Provide the [X, Y] coordinate of the cell's center where the given text is located.  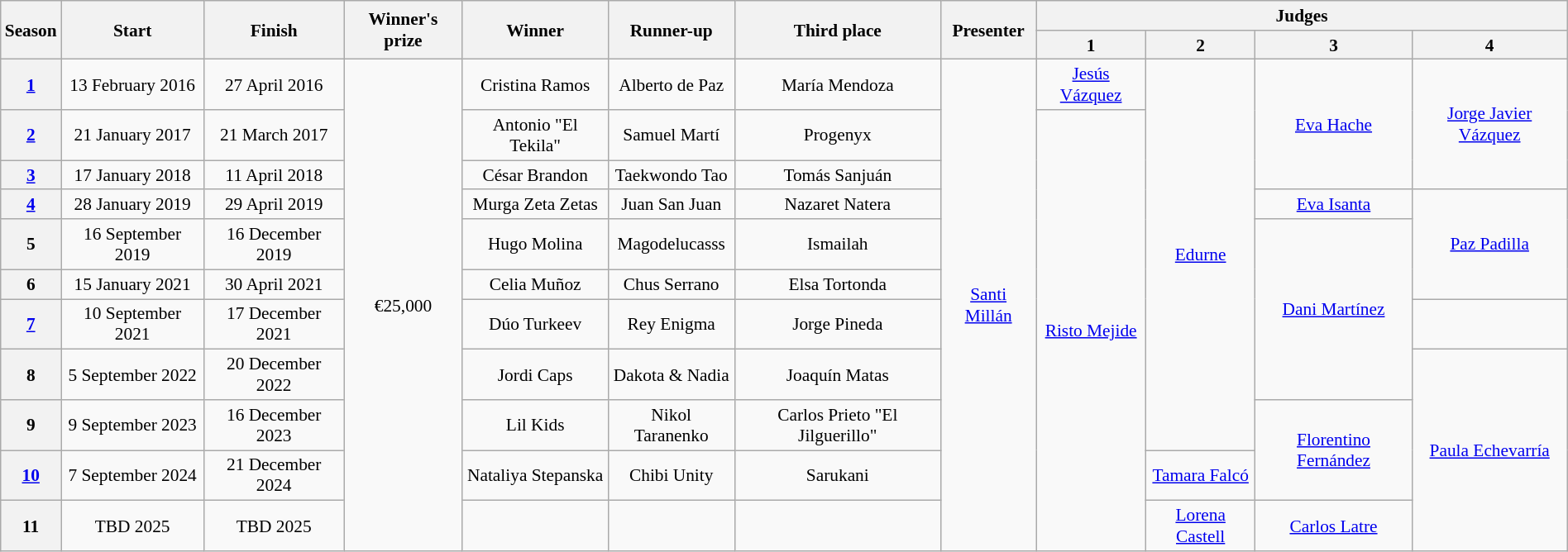
Magodelucasss [672, 245]
Carlos Prieto "El Jilguerillo" [837, 425]
Risto Mejide [1092, 331]
16 December 2019 [275, 245]
Lorena Castell [1200, 526]
Start [132, 30]
Taekwondo Tao [672, 175]
Finish [275, 30]
Carlos Latre [1333, 526]
Murga Zeta Zetas [535, 205]
21 December 2024 [275, 476]
Progenyx [837, 136]
Elsa Tortonda [837, 284]
Celia Muñoz [535, 284]
20 December 2022 [275, 375]
Ismailah [837, 245]
17 December 2021 [275, 324]
Eva Isanta [1333, 205]
Winner's prize [404, 30]
Edurne [1200, 255]
11 April 2018 [275, 175]
Joaquín Matas [837, 375]
Presenter [987, 30]
Runner-up [672, 30]
30 April 2021 [275, 284]
Nataliya Stepanska [535, 476]
Lil Kids [535, 425]
Paula Echevarría [1489, 450]
€25,000 [404, 306]
11 [31, 526]
13 February 2016 [132, 84]
16 December 2023 [275, 425]
17 January 2018 [132, 175]
8 [31, 375]
Tomás Sanjuán [837, 175]
9 September 2023 [132, 425]
Judges [1302, 16]
Third place [837, 30]
Tamara Falcó [1200, 476]
Winner [535, 30]
5 [31, 245]
5 September 2022 [132, 375]
28 January 2019 [132, 205]
Dani Martínez [1333, 309]
Rey Enigma [672, 324]
Samuel Martí [672, 136]
10 [31, 476]
Nazaret Natera [837, 205]
Sarukani [837, 476]
Eva Hache [1333, 125]
Florentino Fernández [1333, 450]
Chibi Unity [672, 476]
Juan San Juan [672, 205]
Jesús Vázquez [1092, 84]
Paz Padilla [1489, 245]
27 April 2016 [275, 84]
9 [31, 425]
Dúo Turkeev [535, 324]
Hugo Molina [535, 245]
29 April 2019 [275, 205]
Jorge Javier Vázquez [1489, 125]
Chus Serrano [672, 284]
Alberto de Paz [672, 84]
6 [31, 284]
Jorge Pineda [837, 324]
Nikol Taranenko [672, 425]
César Brandon [535, 175]
Season [31, 30]
Antonio "El Tekila" [535, 136]
Santi Millán [987, 306]
Cristina Ramos [535, 84]
Dakota & Nadia [672, 375]
Jordi Caps [535, 375]
15 January 2021 [132, 284]
16 September 2019 [132, 245]
21 March 2017 [275, 136]
7 [31, 324]
10 September 2021 [132, 324]
21 January 2017 [132, 136]
María Mendoza [837, 84]
7 September 2024 [132, 476]
